Extract the [X, Y] coordinate from the center of the cell holding the provided text.  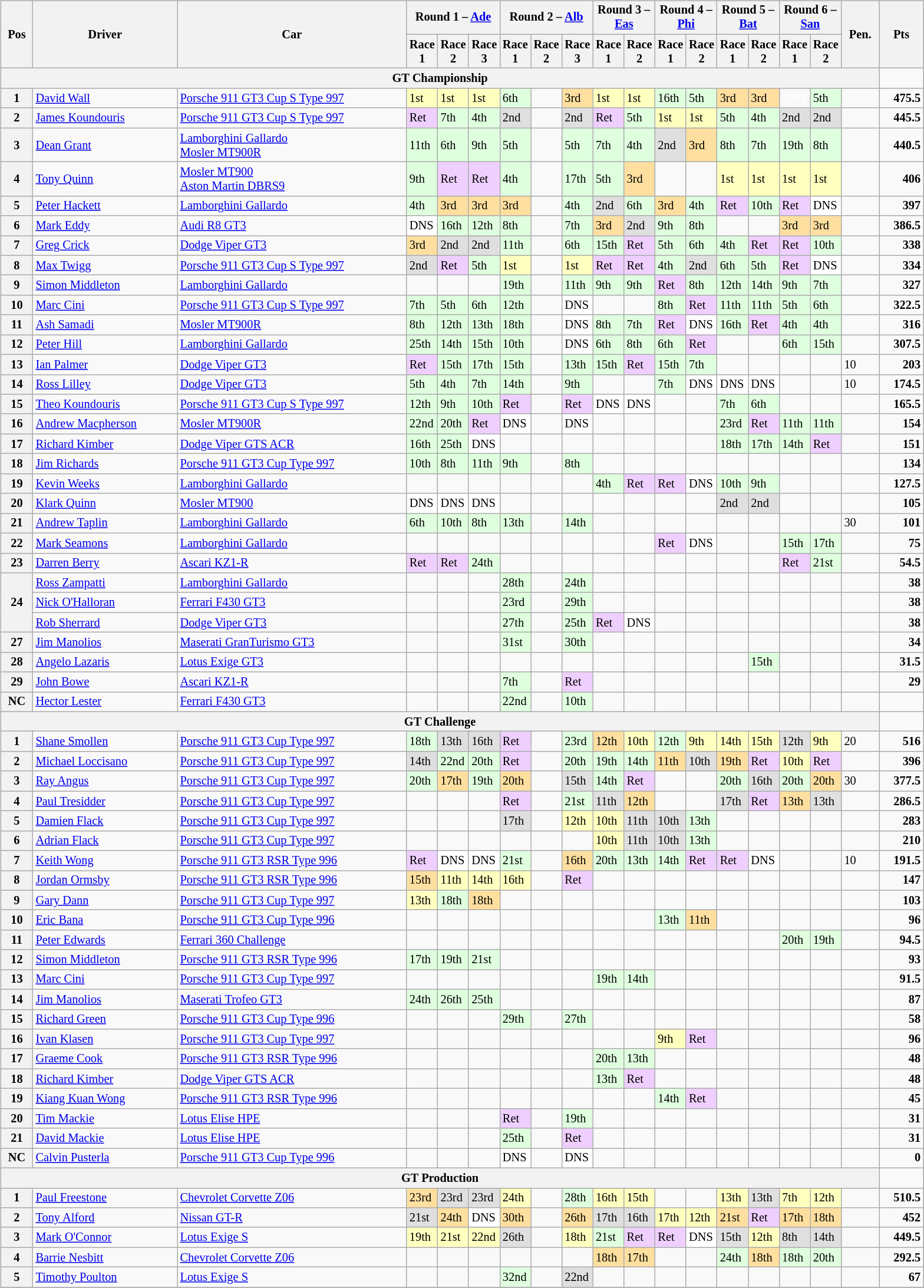
151 [902, 444]
Greg Crick [105, 246]
Timothy Poulton [105, 1277]
Peter Hill [105, 345]
Keith Wong [105, 861]
Ross Zampatti [105, 583]
Barrie Nesbitt [105, 1257]
Darren Berry [105, 563]
Calvin Pusterla [105, 1158]
Round 2 – Alb [546, 18]
28 [16, 662]
Ferrari 360 Challenge [292, 940]
203 [902, 364]
386.5 [902, 226]
103 [902, 900]
Mark O'Connor [105, 1237]
Pos [16, 34]
Round 5 – Bat [748, 18]
GT Challenge [440, 722]
105 [902, 503]
Jim Richards [105, 464]
Adrian Flack [105, 841]
134 [902, 464]
34 [902, 643]
54.5 [902, 563]
Mark Seamons [105, 543]
316 [902, 325]
406 [902, 179]
283 [902, 821]
Round 1 – Ade [453, 18]
Paul Tresidder [105, 801]
22 [16, 543]
75 [902, 543]
452 [902, 1218]
286.5 [902, 801]
Shane Smollen [105, 742]
174.5 [902, 384]
Car [292, 34]
Nissan GT-R [292, 1218]
Maserati GranTurismo GT3 [292, 643]
147 [902, 881]
David Mackie [105, 1138]
397 [902, 206]
Pts [902, 34]
27 [16, 643]
Mosler MT900 Aston Martin DBRS9 [292, 179]
23 [16, 563]
Driver [105, 34]
338 [902, 246]
Nick O'Halloran [105, 602]
Pen. [860, 34]
93 [902, 960]
Rob Sherrard [105, 622]
Ian Palmer [105, 364]
307.5 [902, 345]
Ray Angus [105, 781]
Andrew Taplin [105, 523]
101 [902, 523]
Theo Koundouris [105, 404]
James Koundouris [105, 118]
Michael Loccisano [105, 762]
94.5 [902, 940]
191.5 [902, 861]
Ivan Klasen [105, 1039]
45 [902, 1099]
127.5 [902, 483]
334 [902, 265]
32nd [515, 1277]
Hector Lester [105, 702]
Damien Flack [105, 821]
Kevin Weeks [105, 483]
Tony Quinn [105, 179]
Lotus Exige GT3 [292, 662]
GT Production [440, 1178]
24 [16, 602]
Tim Mackie [105, 1118]
Dean Grant [105, 145]
Tony Alford [105, 1218]
0 [902, 1158]
Max Twigg [105, 265]
396 [902, 762]
210 [902, 841]
Ross Lilley [105, 384]
165.5 [902, 404]
510.5 [902, 1198]
516 [902, 742]
Peter Edwards [105, 940]
Gary Dann [105, 900]
Richard Green [105, 1019]
Lamborghini GallardoMosler MT900R [292, 145]
Mark Eddy [105, 226]
David Wall [105, 98]
31st [515, 643]
Round 3 – Eas [623, 18]
445.5 [902, 118]
Jordan Ormsby [105, 881]
Kiang Kuan Wong [105, 1099]
Eric Bana [105, 920]
475.5 [902, 98]
Paul Freestone [105, 1198]
87 [902, 999]
Peter Hackett [105, 206]
Klark Quinn [105, 503]
440.5 [902, 145]
449.5 [902, 1237]
377.5 [902, 781]
GT Championship [440, 78]
31.5 [902, 662]
322.5 [902, 305]
Mosler MT900 [292, 503]
154 [902, 424]
DSQ [794, 98]
Andrew Macpherson [105, 424]
Maserati Trofeo GT3 [292, 999]
292.5 [902, 1257]
John Bowe [105, 682]
Round 4 – Phi [686, 18]
67 [902, 1277]
327 [902, 285]
91.5 [902, 980]
58 [902, 1019]
Ash Samadi [105, 325]
Angelo Lazaris [105, 662]
Graeme Cook [105, 1059]
Audi R8 GT3 [292, 226]
Round 6 – San [810, 18]
